Locate the cell with the specified text and output its (X, Y) center coordinate. 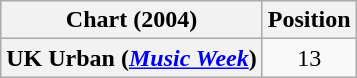
UK Urban (Music Week) (132, 58)
13 (309, 58)
Chart (2004) (132, 20)
Position (309, 20)
